Provide the [X, Y] coordinate of the cell's center where the given text is located.  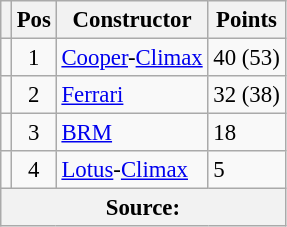
Constructor [132, 20]
40 (53) [246, 58]
Cooper-Climax [132, 58]
BRM [132, 133]
Source: [143, 208]
18 [246, 133]
1 [34, 58]
2 [34, 95]
Points [246, 20]
Ferrari [132, 95]
5 [246, 170]
3 [34, 133]
32 (38) [246, 95]
Lotus-Climax [132, 170]
Pos [34, 20]
4 [34, 170]
